Locate the cell with the specified text and output its (X, Y) center coordinate. 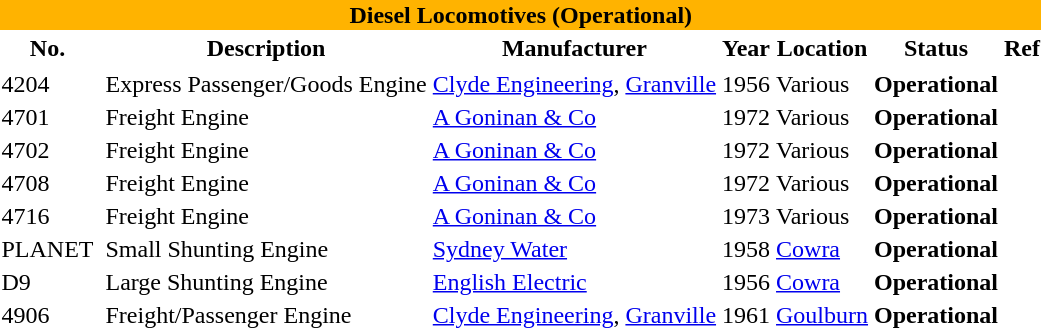
Clyde Engineering, Granville (574, 84)
No. (48, 48)
4702 (48, 150)
4716 (48, 216)
Year (746, 48)
4701 (48, 117)
4204 (48, 84)
English Electric (574, 282)
D9 (48, 282)
Large Shunting Engine (266, 282)
1973 (746, 216)
Small Shunting Engine (266, 249)
Location (822, 48)
Status (936, 48)
PLANET (48, 249)
1958 (746, 249)
Manufacturer (574, 48)
4708 (48, 183)
Express Passenger/Goods Engine (266, 84)
Sydney Water (574, 249)
Description (266, 48)
